Find where the given text appears and provide that cell's center as [X, Y] coordinate. 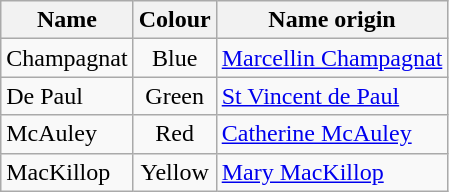
Red [174, 134]
Champagnat [67, 58]
Green [174, 96]
Blue [174, 58]
McAuley [67, 134]
Name [67, 20]
De Paul [67, 96]
Mary MacKillop [332, 172]
MacKillop [67, 172]
Colour [174, 20]
St Vincent de Paul [332, 96]
Marcellin Champagnat [332, 58]
Catherine McAuley [332, 134]
Yellow [174, 172]
Name origin [332, 20]
